Return the [X, Y] coordinate for the center point of the cell that contains the specified text.  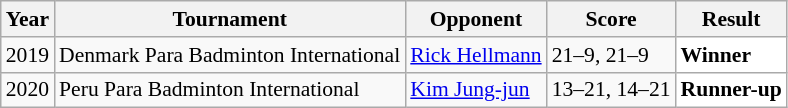
Opponent [476, 19]
21–9, 21–9 [612, 55]
Denmark Para Badminton International [230, 55]
Tournament [230, 19]
Peru Para Badminton International [230, 90]
Year [28, 19]
2019 [28, 55]
Runner-up [732, 90]
Winner [732, 55]
Kim Jung-jun [476, 90]
Result [732, 19]
13–21, 14–21 [612, 90]
Score [612, 19]
Rick Hellmann [476, 55]
2020 [28, 90]
